Locate the cell with the specified text and output its [X, Y] center coordinate. 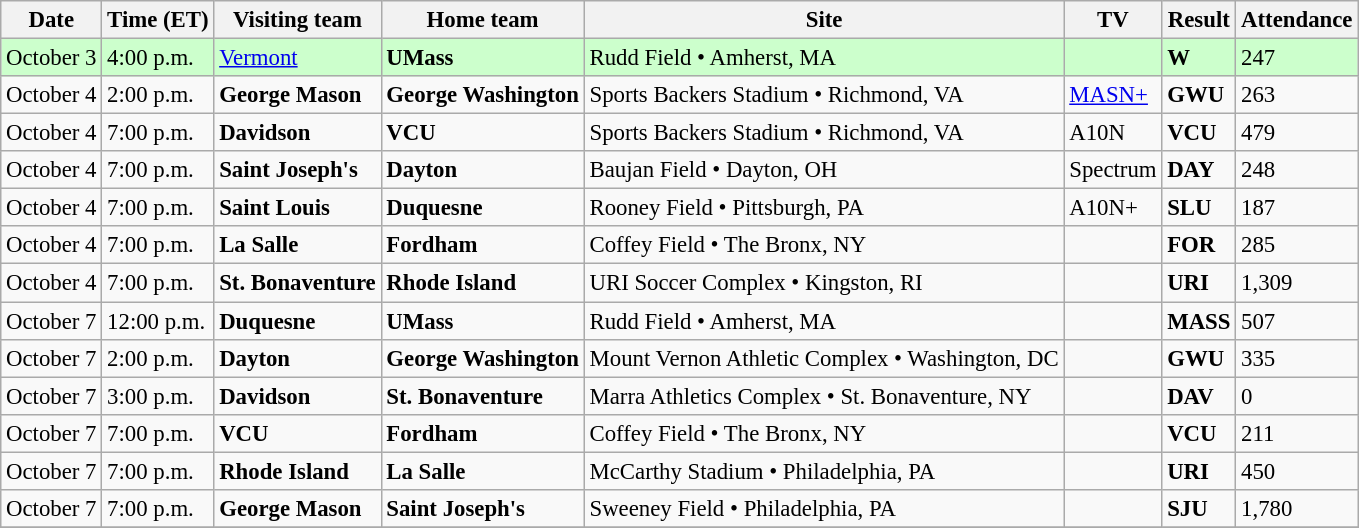
Vermont [298, 58]
Baujan Field • Dayton, OH [824, 170]
Sweeney Field • Philadelphia, PA [824, 509]
3:00 p.m. [158, 396]
DAV [1199, 396]
507 [1297, 321]
SJU [1199, 509]
October 3 [52, 58]
FOR [1199, 245]
Attendance [1297, 20]
4:00 p.m. [158, 58]
McCarthy Stadium • Philadelphia, PA [824, 471]
TV [1113, 20]
248 [1297, 170]
Spectrum [1113, 170]
12:00 p.m. [158, 321]
187 [1297, 208]
SLU [1199, 208]
MASN+ [1113, 95]
Home team [482, 20]
1,309 [1297, 283]
A10N+ [1113, 208]
Visiting team [298, 20]
1,780 [1297, 509]
247 [1297, 58]
479 [1297, 133]
Rooney Field • Pittsburgh, PA [824, 208]
MASS [1199, 321]
450 [1297, 471]
DAY [1199, 170]
Time (ET) [158, 20]
335 [1297, 358]
Saint Louis [298, 208]
Marra Athletics Complex • St. Bonaventure, NY [824, 396]
Result [1199, 20]
A10N [1113, 133]
Date [52, 20]
0 [1297, 396]
Site [824, 20]
263 [1297, 95]
W [1199, 58]
Mount Vernon Athletic Complex • Washington, DC [824, 358]
285 [1297, 245]
URI Soccer Complex • Kingston, RI [824, 283]
211 [1297, 433]
